Find where the given text appears and provide that cell's center as (x, y) coordinate. 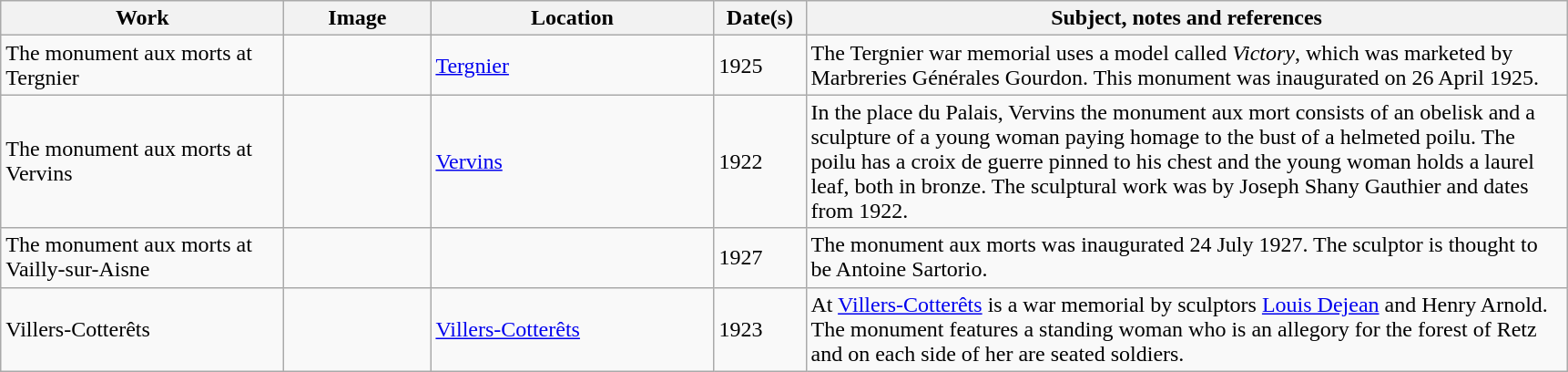
1923 (759, 329)
Work (142, 18)
1927 (759, 257)
Tergnier (572, 66)
The monument aux morts at Vervins (142, 161)
The monument aux morts at Tergnier (142, 66)
Image (357, 18)
Date(s) (759, 18)
Location (572, 18)
1925 (759, 66)
Subject, notes and references (1186, 18)
The monument aux morts was inaugurated 24 July 1927. The sculptor is thought to be Antoine Sartorio. (1186, 257)
Vervins (572, 161)
The monument aux morts at Vailly-sur-Aisne (142, 257)
1922 (759, 161)
